Return (x, y) of the center of cell containing provided text 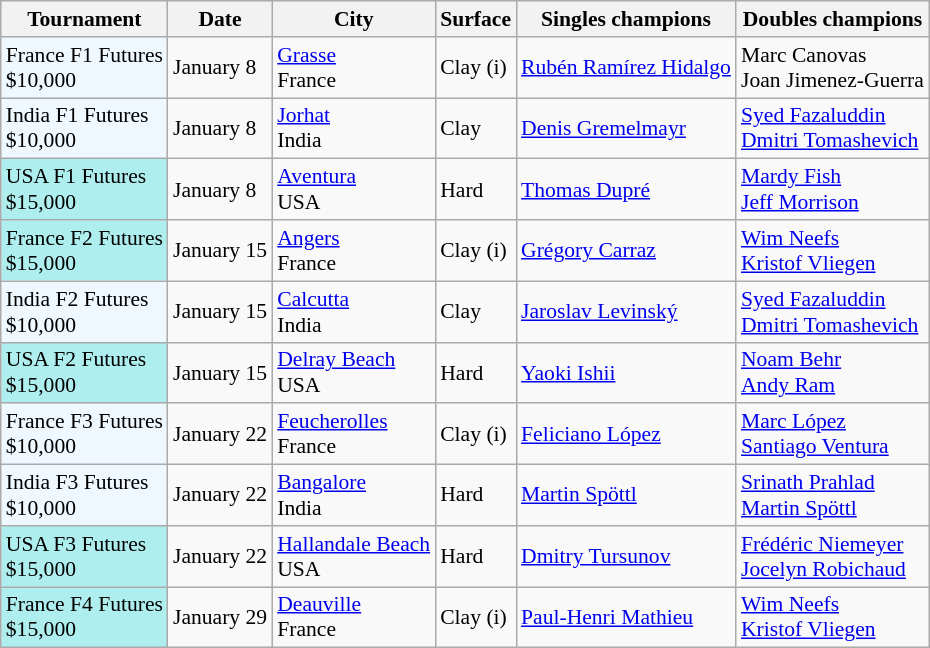
AventuraUSA (354, 190)
Date (220, 19)
Marc Canovas Joan Jimenez-Guerra (832, 68)
Feliciano López (626, 434)
City (354, 19)
Marc López Santiago Ventura (832, 434)
GrasseFrance (354, 68)
Noam Behr Andy Ram (832, 372)
JorhatIndia (354, 128)
India F2 Futures$10,000 (84, 312)
Srinath Prahlad Martin Spöttl (832, 496)
USA F2 Futures$15,000 (84, 372)
France F3 Futures$10,000 (84, 434)
Surface (476, 19)
DeauvilleFrance (354, 618)
France F1 Futures$10,000 (84, 68)
Paul-Henri Mathieu (626, 618)
Delray BeachUSA (354, 372)
AngersFrance (354, 250)
Mardy Fish Jeff Morrison (832, 190)
Doubles champions (832, 19)
Singles champions (626, 19)
Yaoki Ishii (626, 372)
Rubén Ramírez Hidalgo (626, 68)
Hallandale BeachUSA (354, 556)
Dmitry Tursunov (626, 556)
Frédéric Niemeyer Jocelyn Robichaud (832, 556)
CalcuttaIndia (354, 312)
Grégory Carraz (626, 250)
Jaroslav Levinský (626, 312)
France F4 Futures$15,000 (84, 618)
France F2 Futures$15,000 (84, 250)
Martin Spöttl (626, 496)
BangaloreIndia (354, 496)
India F1 Futures$10,000 (84, 128)
USA F1 Futures$15,000 (84, 190)
January 29 (220, 618)
Thomas Dupré (626, 190)
USA F3 Futures$15,000 (84, 556)
FeucherollesFrance (354, 434)
India F3 Futures$10,000 (84, 496)
Denis Gremelmayr (626, 128)
Tournament (84, 19)
